Scan for the cell matching the given text and deliver its (x, y) coordinate at center. 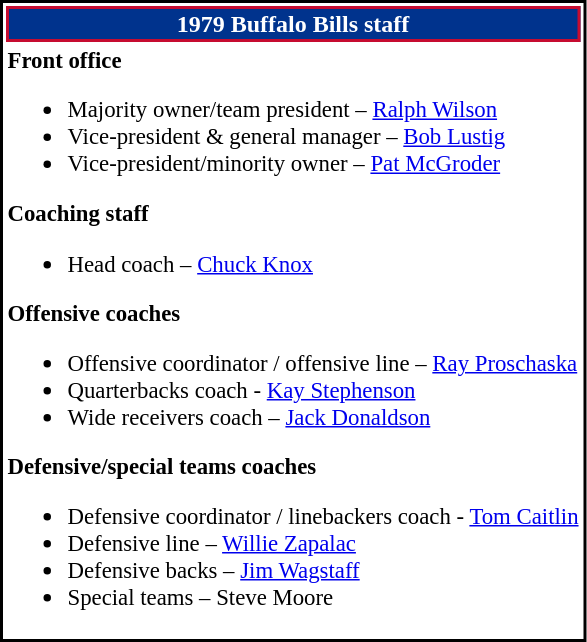
1979 Buffalo Bills staff (293, 24)
